Provide the (x, y) coordinate of the cell's center where the given text is located.  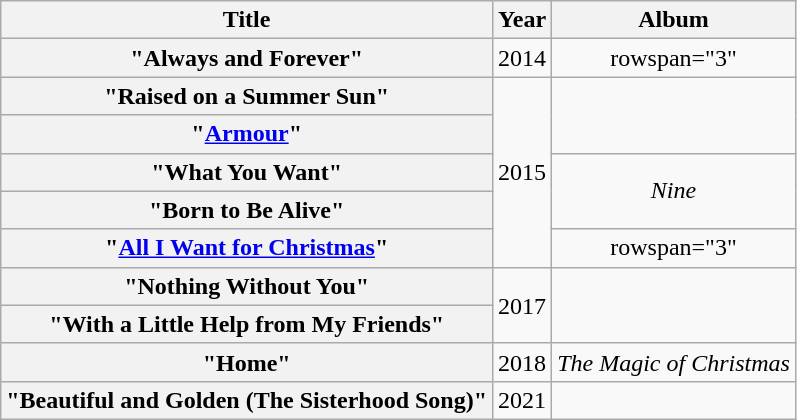
"Born to Be Alive" (247, 210)
2018 (522, 362)
Year (522, 20)
"Raised on a Summer Sun" (247, 96)
2014 (522, 58)
"All I Want for Christmas" (247, 248)
2021 (522, 400)
"Always and Forever" (247, 58)
"With a Little Help from My Friends" (247, 324)
2015 (522, 172)
"Armour" (247, 134)
Album (674, 20)
Title (247, 20)
"Nothing Without You" (247, 286)
"What You Want" (247, 172)
2017 (522, 305)
"Beautiful and Golden (The Sisterhood Song)" (247, 400)
"Home" (247, 362)
Nine (674, 191)
The Magic of Christmas (674, 362)
